Find where the given text appears and provide that cell's center as (x, y) coordinate. 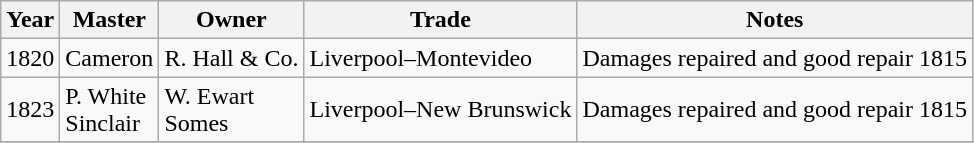
1823 (30, 110)
Liverpool–New Brunswick (440, 110)
P. WhiteSinclair (110, 110)
1820 (30, 58)
Trade (440, 20)
W. EwartSomes (232, 110)
Liverpool–Montevideo (440, 58)
Owner (232, 20)
Master (110, 20)
R. Hall & Co. (232, 58)
Notes (775, 20)
Year (30, 20)
Cameron (110, 58)
